Locate the cell with the specified text and output its (X, Y) center coordinate. 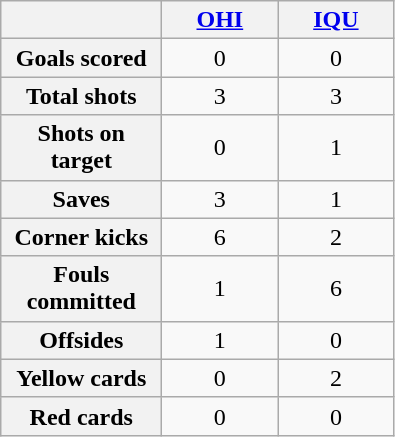
IQU (336, 20)
Yellow cards (82, 378)
Offsides (82, 340)
Goals scored (82, 58)
Corner kicks (82, 237)
OHI (220, 20)
Fouls committed (82, 288)
Total shots (82, 96)
Saves (82, 199)
Red cards (82, 416)
Shots on target (82, 148)
